Determine the [x, y] coordinate at the center of the cell enclosing the given text.  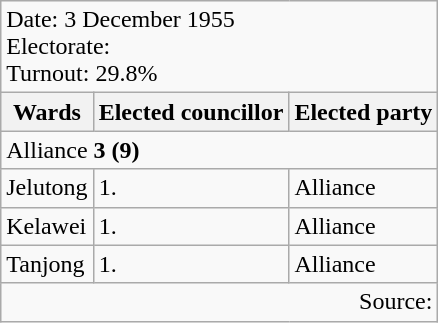
Alliance 3 (9) [220, 150]
Wards [47, 112]
Kelawei [47, 226]
Source: [220, 302]
Elected councillor [191, 112]
Tanjong [47, 264]
Jelutong [47, 188]
Date: 3 December 1955Electorate: Turnout: 29.8% [220, 47]
Elected party [364, 112]
